Capture the cell that displays the provided text and extract its (X, Y) central coordinate. 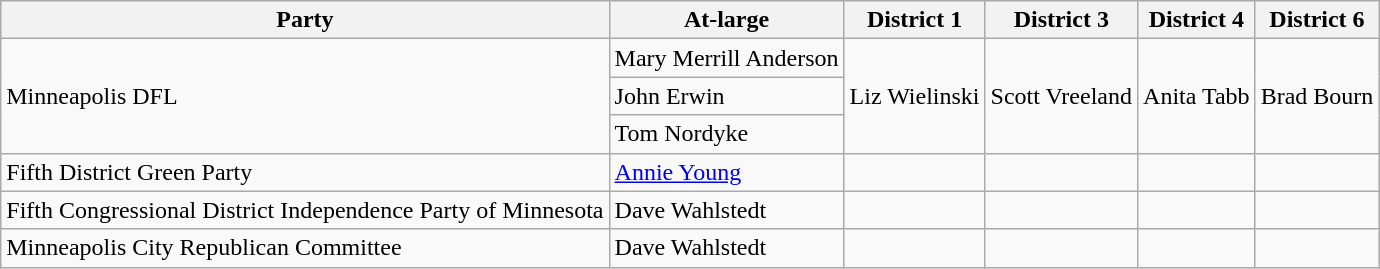
Liz Wielinski (914, 96)
Anita Tabb (1197, 96)
John Erwin (726, 96)
Brad Bourn (1317, 96)
Scott Vreeland (1061, 96)
Fifth Congressional District Independence Party of Minnesota (305, 210)
District 6 (1317, 20)
District 1 (914, 20)
Minneapolis DFL (305, 96)
Mary Merrill Anderson (726, 58)
Party (305, 20)
Annie Young (726, 172)
Minneapolis City Republican Committee (305, 248)
District 4 (1197, 20)
Fifth District Green Party (305, 172)
Tom Nordyke (726, 134)
District 3 (1061, 20)
At-large (726, 20)
